Detect which cell encompasses the target text, then output its (X, Y) center coordinate. 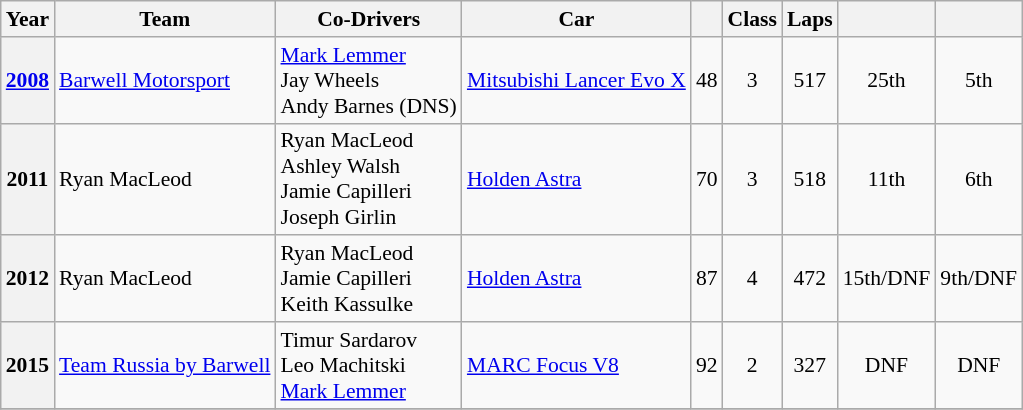
Year (28, 19)
48 (707, 80)
5th (978, 80)
2008 (28, 80)
Team Russia by Barwell (164, 366)
87 (707, 280)
2 (752, 366)
9th/DNF (978, 280)
Laps (810, 19)
Co-Drivers (368, 19)
2011 (28, 179)
517 (810, 80)
2015 (28, 366)
25th (887, 80)
Mitsubishi Lancer Evo X (576, 80)
518 (810, 179)
Barwell Motorsport (164, 80)
Team (164, 19)
11th (887, 179)
Car (576, 19)
472 (810, 280)
70 (707, 179)
2012 (28, 280)
92 (707, 366)
6th (978, 179)
Class (752, 19)
Ryan MacLeod Ashley Walsh Jamie Capilleri Joseph Girlin (368, 179)
MARC Focus V8 (576, 366)
Mark Lemmer Jay Wheels Andy Barnes (DNS) (368, 80)
Timur Sardarov Leo Machitski Mark Lemmer (368, 366)
15th/DNF (887, 280)
4 (752, 280)
Ryan MacLeod Jamie Capilleri Keith Kassulke (368, 280)
327 (810, 366)
